Provide the (X, Y) coordinate of the cell's center where the given text is located.  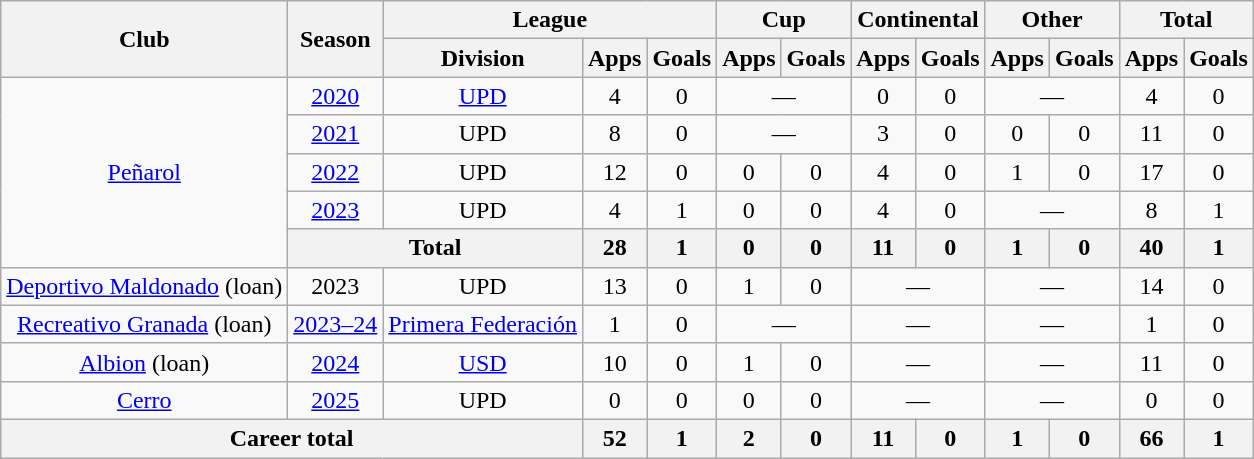
12 (614, 172)
Club (144, 39)
Season (336, 39)
Other (1052, 20)
40 (1151, 248)
League (550, 20)
USD (483, 362)
2021 (336, 134)
2025 (336, 400)
66 (1151, 438)
28 (614, 248)
10 (614, 362)
Primera Federación (483, 324)
Cerro (144, 400)
2023–24 (336, 324)
Division (483, 58)
Peñarol (144, 172)
Albion (loan) (144, 362)
Continental (918, 20)
2020 (336, 96)
2 (749, 438)
Recreativo Granada (loan) (144, 324)
2024 (336, 362)
17 (1151, 172)
3 (883, 134)
14 (1151, 286)
13 (614, 286)
Deportivo Maldonado (loan) (144, 286)
2022 (336, 172)
Cup (784, 20)
52 (614, 438)
Career total (292, 438)
